Return the (X, Y) coordinate for the center point of the cell that contains the specified text.  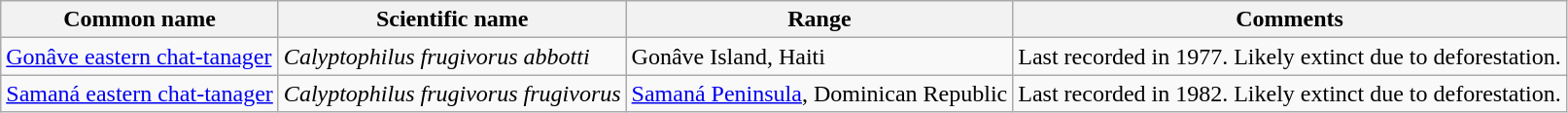
Gonâve Island, Haiti (819, 56)
Common name (140, 19)
Samaná Peninsula, Dominican Republic (819, 94)
Gonâve eastern chat-tanager (140, 56)
Comments (1290, 19)
Scientific name (452, 19)
Last recorded in 1977. Likely extinct due to deforestation. (1290, 56)
Range (819, 19)
Calyptophilus frugivorus frugivorus (452, 94)
Samaná eastern chat-tanager (140, 94)
Last recorded in 1982. Likely extinct due to deforestation. (1290, 94)
Calyptophilus frugivorus abbotti (452, 56)
